Pinpoint the cell where the given text exists, returning its (x, y) midpoint coordinate. 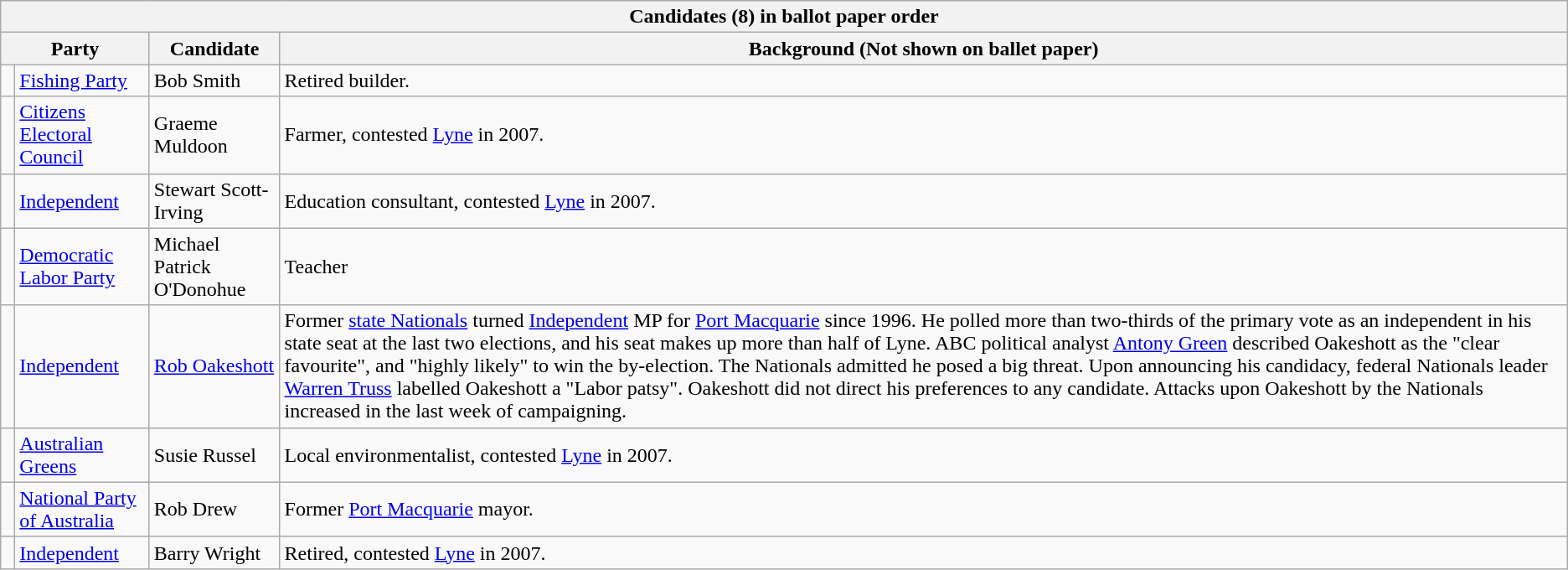
Education consultant, contested Lyne in 2007. (923, 201)
Retired builder. (923, 80)
Former Port Macquarie mayor. (923, 510)
Teacher (923, 267)
National Party of Australia (82, 510)
Australian Greens (82, 454)
Farmer, contested Lyne in 2007. (923, 135)
Rob Oakeshott (214, 366)
Graeme Muldoon (214, 135)
Barry Wright (214, 552)
Stewart Scott-Irving (214, 201)
Party (75, 49)
Citizens Electoral Council (82, 135)
Fishing Party (82, 80)
Retired, contested Lyne in 2007. (923, 552)
Democratic Labor Party (82, 267)
Bob Smith (214, 80)
Candidates (8) in ballot paper order (784, 17)
Michael Patrick O'Donohue (214, 267)
Rob Drew (214, 510)
Background (Not shown on ballet paper) (923, 49)
Susie Russel (214, 454)
Candidate (214, 49)
Local environmentalist, contested Lyne in 2007. (923, 454)
